Capture the cell that displays the provided text and extract its (X, Y) central coordinate. 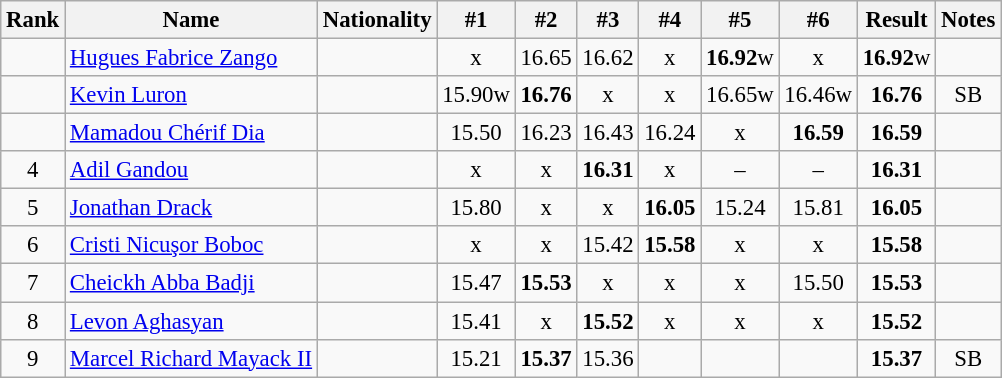
6 (33, 245)
15.80 (476, 208)
Result (896, 20)
Cristi Nicuşor Boboc (192, 245)
Cheickh Abba Badji (192, 283)
#3 (608, 20)
15.41 (476, 321)
16.62 (608, 58)
Rank (33, 20)
16.23 (546, 133)
Hugues Fabrice Zango (192, 58)
Mamadou Chérif Dia (192, 133)
16.46w (818, 95)
15.81 (818, 208)
#6 (818, 20)
15.90w (476, 95)
16.43 (608, 133)
Kevin Luron (192, 95)
15.21 (476, 358)
Adil Gandou (192, 170)
9 (33, 358)
15.42 (608, 245)
15.24 (740, 208)
Notes (968, 20)
Marcel Richard Mayack II (192, 358)
#5 (740, 20)
#1 (476, 20)
#4 (670, 20)
Jonathan Drack (192, 208)
4 (33, 170)
Name (192, 20)
#2 (546, 20)
7 (33, 283)
15.36 (608, 358)
Nationality (376, 20)
16.24 (670, 133)
15.47 (476, 283)
Levon Aghasyan (192, 321)
16.65 (546, 58)
16.65w (740, 95)
8 (33, 321)
5 (33, 208)
